Return the [x, y] coordinate for the center point of the cell that contains the specified text.  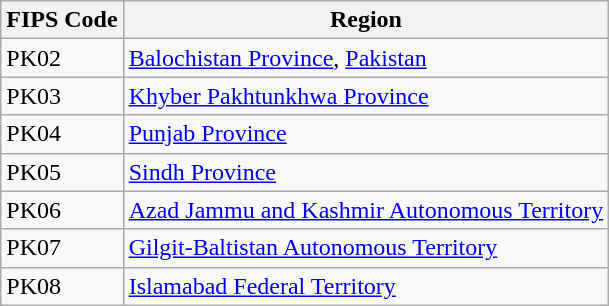
Gilgit-Baltistan Autonomous Territory [366, 248]
Sindh Province [366, 172]
PK06 [62, 210]
Azad Jammu and Kashmir Autonomous Territory [366, 210]
PK04 [62, 134]
PK07 [62, 248]
PK02 [62, 58]
PK03 [62, 96]
Balochistan Province, Pakistan [366, 58]
Region [366, 20]
Islamabad Federal Territory [366, 286]
Punjab Province [366, 134]
FIPS Code [62, 20]
Khyber Pakhtunkhwa Province [366, 96]
PK05 [62, 172]
PK08 [62, 286]
